Return (x, y) of the center of cell containing provided text 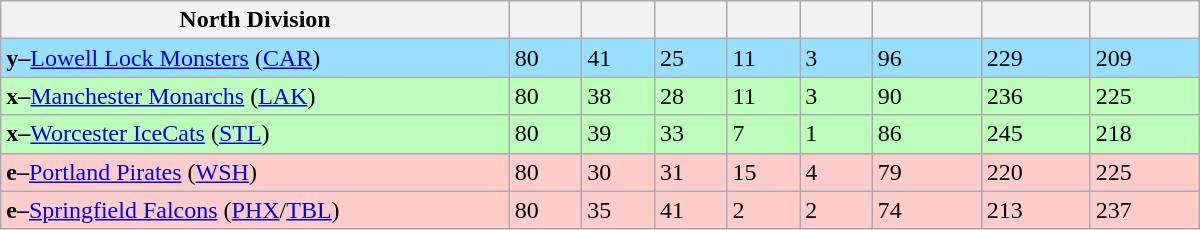
213 (1036, 210)
33 (690, 134)
209 (1144, 58)
30 (618, 172)
y–Lowell Lock Monsters (CAR) (255, 58)
31 (690, 172)
38 (618, 96)
35 (618, 210)
25 (690, 58)
245 (1036, 134)
96 (926, 58)
79 (926, 172)
x–Worcester IceCats (STL) (255, 134)
7 (764, 134)
e–Portland Pirates (WSH) (255, 172)
237 (1144, 210)
90 (926, 96)
229 (1036, 58)
x–Manchester Monarchs (LAK) (255, 96)
74 (926, 210)
220 (1036, 172)
1 (836, 134)
North Division (255, 20)
218 (1144, 134)
15 (764, 172)
e–Springfield Falcons (PHX/TBL) (255, 210)
28 (690, 96)
86 (926, 134)
4 (836, 172)
236 (1036, 96)
39 (618, 134)
